Extract the (X, Y) coordinate from the center of the cell holding the provided text.  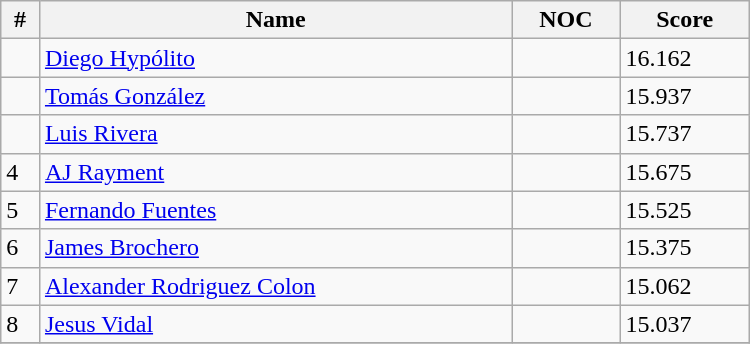
15.675 (684, 172)
Luis Rivera (275, 134)
Name (275, 20)
15.062 (684, 286)
# (20, 20)
Score (684, 20)
James Brochero (275, 248)
8 (20, 324)
AJ Rayment (275, 172)
15.937 (684, 96)
NOC (566, 20)
Diego Hypólito (275, 58)
6 (20, 248)
15.525 (684, 210)
4 (20, 172)
15.737 (684, 134)
Fernando Fuentes (275, 210)
5 (20, 210)
Jesus Vidal (275, 324)
Tomás González (275, 96)
7 (20, 286)
15.037 (684, 324)
15.375 (684, 248)
Alexander Rodriguez Colon (275, 286)
16.162 (684, 58)
